Identify which cell holds the provided text, then report its (X, Y) central coordinate. 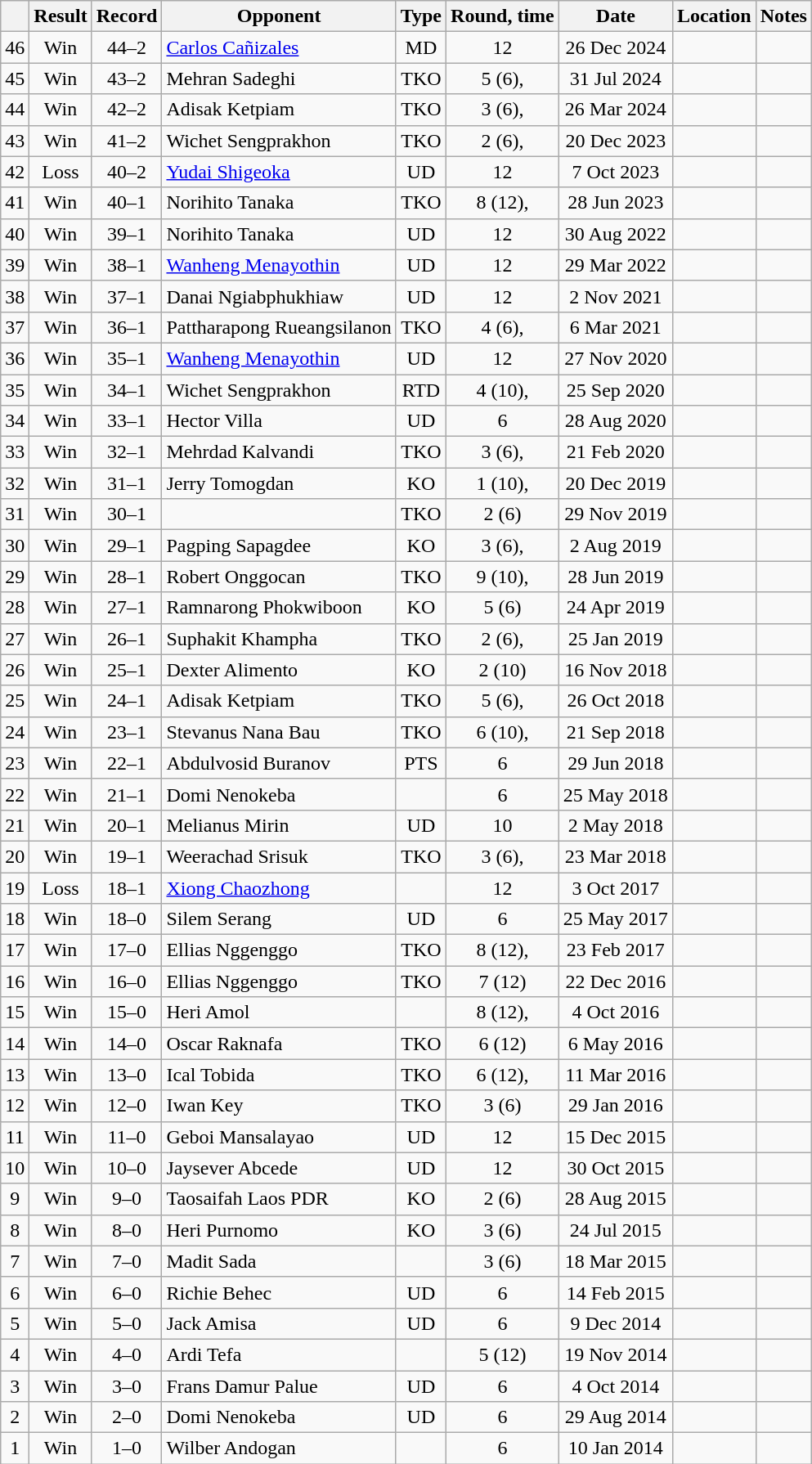
41–2 (127, 141)
16 (15, 981)
6 (12) (503, 1044)
Silem Serang (279, 919)
Wilber Andogan (279, 1448)
14 Feb 2015 (615, 1292)
15 Dec 2015 (615, 1137)
43–2 (127, 79)
13–0 (127, 1075)
32–1 (127, 452)
3 Oct 2017 (615, 887)
39–1 (127, 234)
30–1 (127, 514)
9 (15, 1199)
3 (15, 1386)
1 (10), (503, 483)
13 (15, 1075)
26 Oct 2018 (615, 701)
MD (420, 47)
31 (15, 514)
Heri Amol (279, 1013)
39 (15, 265)
18 (15, 919)
14 (15, 1044)
15–0 (127, 1013)
26–1 (127, 639)
Record (127, 16)
15 (15, 1013)
2 May 2018 (615, 825)
6 (12), (503, 1075)
44–2 (127, 47)
PTS (420, 763)
6 May 2016 (615, 1044)
5 (15, 1323)
44 (15, 110)
Stevanus Nana Bau (279, 732)
23–1 (127, 732)
9 Dec 2014 (615, 1323)
17 (15, 950)
29 Jan 2016 (615, 1106)
Pagping Sapagdee (279, 546)
Madit Sada (279, 1261)
6 (10), (503, 732)
Weerachad Srisuk (279, 856)
40–2 (127, 172)
Oscar Raknafa (279, 1044)
16–0 (127, 981)
21 (15, 825)
28 (15, 608)
33–1 (127, 421)
30 (15, 546)
14–0 (127, 1044)
Location (714, 16)
Xiong Chaozhong (279, 887)
2 (10) (503, 670)
34–1 (127, 390)
46 (15, 47)
26 Dec 2024 (615, 47)
RTD (420, 390)
27 Nov 2020 (615, 358)
38 (15, 296)
Opponent (279, 16)
7 Oct 2023 (615, 172)
16 Nov 2018 (615, 670)
Jack Amisa (279, 1323)
19 Nov 2014 (615, 1354)
4–0 (127, 1354)
36–1 (127, 327)
Jerry Tomogdan (279, 483)
28–1 (127, 577)
Suphakit Khampha (279, 639)
Result (61, 16)
6 Mar 2021 (615, 327)
18–1 (127, 887)
Carlos Cañizales (279, 47)
18 Mar 2015 (615, 1261)
34 (15, 421)
26 Mar 2024 (615, 110)
41 (15, 203)
20 (15, 856)
25 Jan 2019 (615, 639)
9–0 (127, 1199)
2 Nov 2021 (615, 296)
21–1 (127, 794)
33 (15, 452)
29 Jun 2018 (615, 763)
24–1 (127, 701)
Hector Villa (279, 421)
30 Oct 2015 (615, 1168)
22 Dec 2016 (615, 981)
11 Mar 2016 (615, 1075)
Mehran Sadeghi (279, 79)
4 Oct 2016 (615, 1013)
25–1 (127, 670)
38–1 (127, 265)
29 (15, 577)
Type (420, 16)
Ardi Tefa (279, 1354)
29 Nov 2019 (615, 514)
32 (15, 483)
Frans Damur Palue (279, 1386)
25 May 2018 (615, 794)
Iwan Key (279, 1106)
20 Dec 2019 (615, 483)
40–1 (127, 203)
Round, time (503, 16)
Yudai Shigeoka (279, 172)
8–0 (127, 1230)
42–2 (127, 110)
Richie Behec (279, 1292)
5 (12) (503, 1354)
27–1 (127, 608)
Abdulvosid Buranov (279, 763)
31–1 (127, 483)
21 Feb 2020 (615, 452)
5 (6) (503, 608)
26 (15, 670)
35–1 (127, 358)
2 (15, 1417)
28 Aug 2015 (615, 1199)
10–0 (127, 1168)
28 Aug 2020 (615, 421)
24 Apr 2019 (615, 608)
9 (10), (503, 577)
28 Jun 2023 (615, 203)
Jaysever Abcede (279, 1168)
Robert Onggocan (279, 577)
7 (12) (503, 981)
22 (15, 794)
4 (15, 1354)
Date (615, 16)
7 (15, 1261)
24 (15, 732)
43 (15, 141)
25 May 2017 (615, 919)
Ical Tobida (279, 1075)
29 Mar 2022 (615, 265)
Melianus Mirin (279, 825)
36 (15, 358)
22–1 (127, 763)
Notes (783, 16)
Geboi Mansalayao (279, 1137)
19–1 (127, 856)
1–0 (127, 1448)
25 Sep 2020 (615, 390)
35 (15, 390)
20–1 (127, 825)
28 Jun 2019 (615, 577)
21 Sep 2018 (615, 732)
17–0 (127, 950)
12–0 (127, 1106)
23 (15, 763)
27 (15, 639)
29–1 (127, 546)
Dexter Alimento (279, 670)
1 (15, 1448)
4 Oct 2014 (615, 1386)
Mehrdad Kalvandi (279, 452)
8 (15, 1230)
24 Jul 2015 (615, 1230)
42 (15, 172)
5–0 (127, 1323)
37 (15, 327)
19 (15, 887)
30 Aug 2022 (615, 234)
40 (15, 234)
Danai Ngiabphukhiaw (279, 296)
2–0 (127, 1417)
11 (15, 1137)
4 (10), (503, 390)
10 Jan 2014 (615, 1448)
Ramnarong Phokwiboon (279, 608)
Taosaifah Laos PDR (279, 1199)
Heri Purnomo (279, 1230)
Pattharapong Rueangsilanon (279, 327)
23 Mar 2018 (615, 856)
23 Feb 2017 (615, 950)
3–0 (127, 1386)
18–0 (127, 919)
25 (15, 701)
6–0 (127, 1292)
2 Aug 2019 (615, 546)
37–1 (127, 296)
29 Aug 2014 (615, 1417)
11–0 (127, 1137)
4 (6), (503, 327)
45 (15, 79)
20 Dec 2023 (615, 141)
31 Jul 2024 (615, 79)
7–0 (127, 1261)
